Capture the cell that displays the provided text and extract its (X, Y) central coordinate. 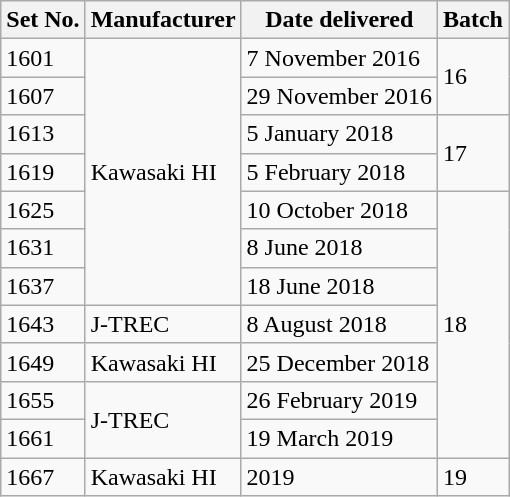
19 March 2019 (339, 438)
Set No. (43, 20)
Manufacturer (163, 20)
2019 (339, 477)
25 December 2018 (339, 362)
Batch (472, 20)
1601 (43, 58)
16 (472, 77)
5 February 2018 (339, 172)
18 (472, 324)
17 (472, 153)
1649 (43, 362)
1661 (43, 438)
Date delivered (339, 20)
19 (472, 477)
1637 (43, 286)
1625 (43, 210)
29 November 2016 (339, 96)
5 January 2018 (339, 134)
1607 (43, 96)
18 June 2018 (339, 286)
1655 (43, 400)
1631 (43, 248)
1613 (43, 134)
26 February 2019 (339, 400)
1643 (43, 324)
7 November 2016 (339, 58)
10 October 2018 (339, 210)
1667 (43, 477)
8 August 2018 (339, 324)
1619 (43, 172)
8 June 2018 (339, 248)
